Return the (X, Y) coordinate for the center point of the cell that contains the specified text.  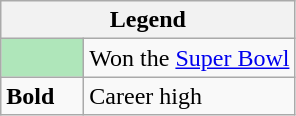
Career high (190, 96)
Legend (148, 20)
Bold (42, 96)
Won the Super Bowl (190, 58)
